Capture the cell that displays the provided text and extract its (X, Y) central coordinate. 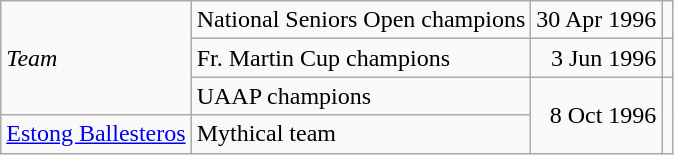
3 Jun 1996 (596, 58)
Fr. Martin Cup champions (361, 58)
8 Oct 1996 (596, 115)
Estong Ballesteros (96, 134)
30 Apr 1996 (596, 20)
Mythical team (361, 134)
Team (96, 58)
National Seniors Open champions (361, 20)
UAAP champions (361, 96)
